Scan for the cell matching the given text and deliver its [x, y] coordinate at center. 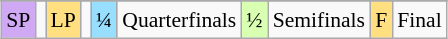
½ [254, 20]
¼ [104, 20]
SP [18, 20]
Semifinals [319, 20]
LP [64, 20]
F [381, 20]
Quarterfinals [179, 20]
Final [420, 20]
